Identify which cell holds the provided text, then report its (x, y) central coordinate. 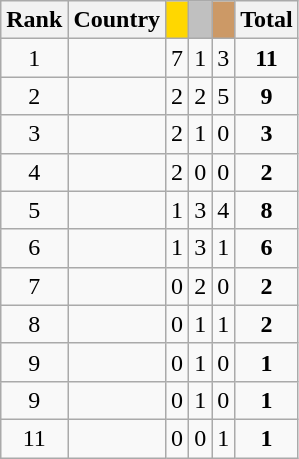
Total (267, 20)
Rank (34, 20)
Country (117, 20)
